Capture the cell that displays the provided text and extract its (X, Y) central coordinate. 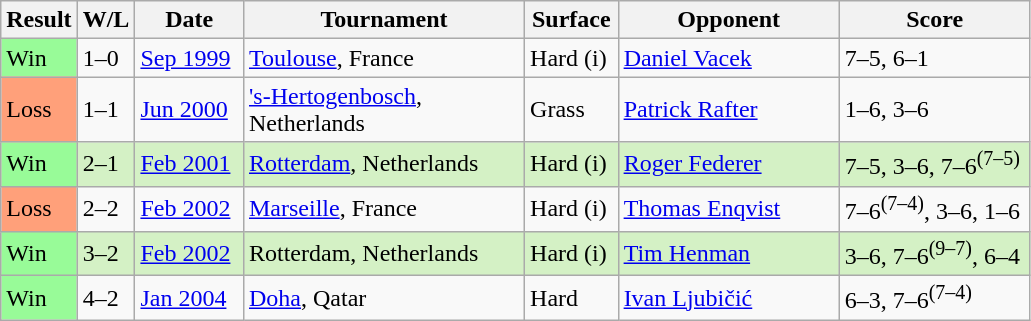
Patrick Rafter (728, 110)
W/L (106, 20)
Thomas Enqvist (728, 208)
Feb 2001 (190, 164)
Opponent (728, 20)
's-Hertogenbosch, Netherlands (384, 110)
Doha, Qatar (384, 298)
7–5, 3–6, 7–6(7–5) (934, 164)
Grass (572, 110)
2–2 (106, 208)
Jun 2000 (190, 110)
Daniel Vacek (728, 58)
Tim Henman (728, 254)
Tournament (384, 20)
3–2 (106, 254)
Jan 2004 (190, 298)
2–1 (106, 164)
Ivan Ljubičić (728, 298)
1–0 (106, 58)
Toulouse, France (384, 58)
3–6, 7–6(9–7), 6–4 (934, 254)
6–3, 7–6(7–4) (934, 298)
Surface (572, 20)
Date (190, 20)
4–2 (106, 298)
1–1 (106, 110)
Hard (572, 298)
Marseille, France (384, 208)
Sep 1999 (190, 58)
Score (934, 20)
1–6, 3–6 (934, 110)
7–6(7–4), 3–6, 1–6 (934, 208)
7–5, 6–1 (934, 58)
Roger Federer (728, 164)
Result (39, 20)
